Find where the given text appears and provide that cell's center as [x, y] coordinate. 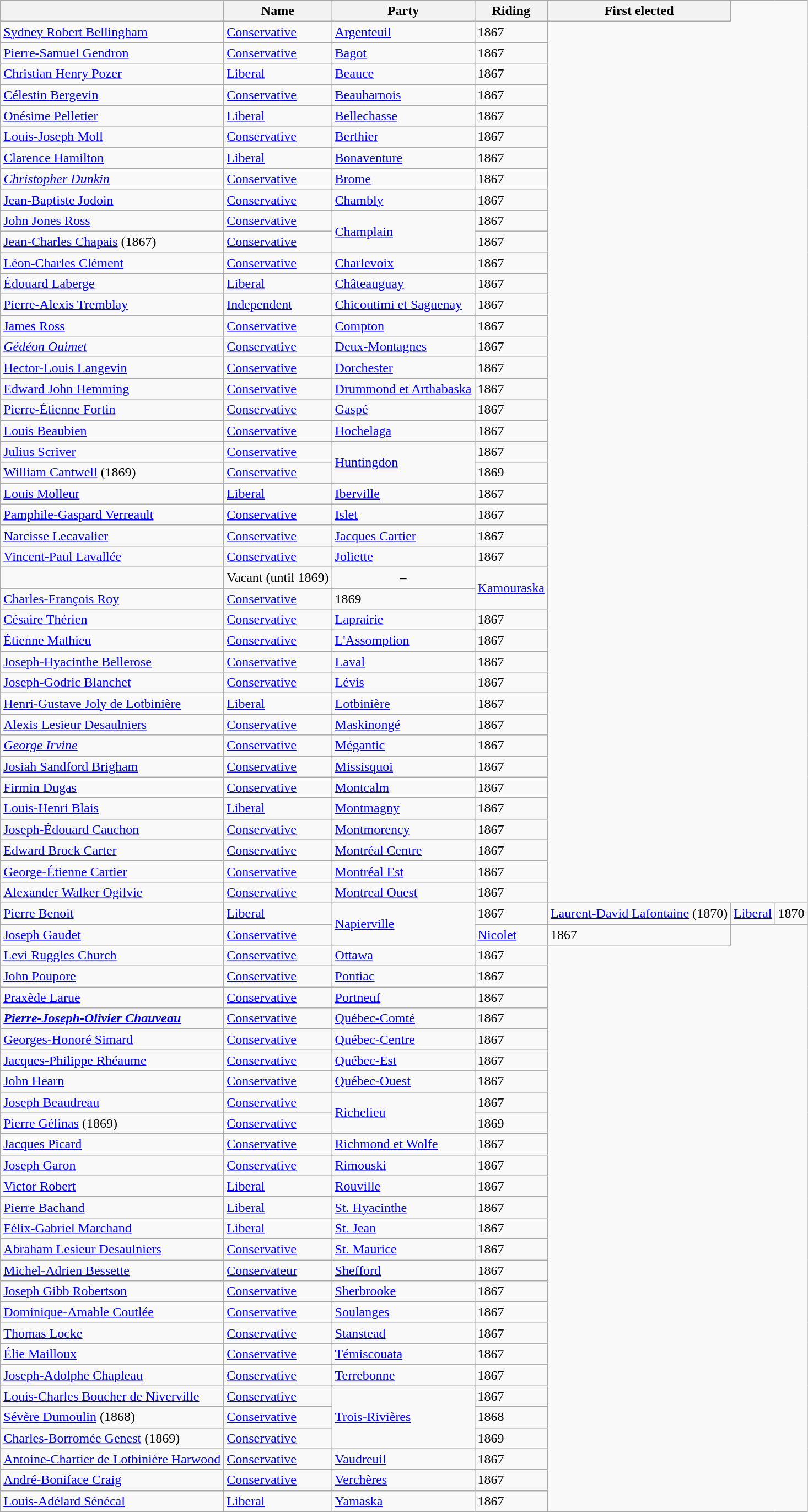
Louis Beaubien [112, 431]
Témiscouata [403, 1354]
Islet [403, 514]
Narcisse Lecavalier [112, 535]
Pierre Benoit [112, 913]
Léon-Charles Clément [112, 263]
Beauharnois [403, 95]
Party [403, 11]
Rouville [403, 1186]
Beauce [403, 74]
Vincent-Paul Lavallée [112, 556]
Missisquoi [403, 766]
Édouard Laberge [112, 284]
Sydney Robert Bellingham [112, 32]
Brome [403, 179]
Independent [278, 305]
Montmagny [403, 808]
Joliette [403, 556]
Joseph-Hyacinthe Bellerose [112, 662]
St. Jean [403, 1228]
Compton [403, 326]
Joseph Gaudet [112, 935]
Montmorency [403, 829]
André-Boniface Craig [112, 1480]
Gaspé [403, 410]
Onésime Pelletier [112, 116]
Charles-François Roy [112, 598]
Charlevoix [403, 263]
Huntingdon [403, 462]
L'Assomption [403, 641]
Yamaska [403, 1501]
Josiah Sandford Brigham [112, 766]
Jacques Cartier [403, 535]
Joseph Beaudreau [112, 1102]
Pierre-Samuel Gendron [112, 53]
Sherbrooke [403, 1291]
St. Maurice [403, 1249]
Edward John Hemming [112, 389]
George Irvine [112, 746]
Vacant (until 1869) [278, 577]
Chicoutimi et Saguenay [403, 305]
Drummond et Arthabaska [403, 389]
First elected [639, 11]
Dorchester [403, 368]
Praxède Larue [112, 998]
Ottawa [403, 956]
Alexis Lesieur Desaulniers [112, 725]
Laval [403, 662]
Vaudreuil [403, 1459]
Jean-Baptiste Jodoin [112, 200]
Gédéon Ouimet [112, 347]
Québec-Ouest [403, 1081]
Pierre-Alexis Tremblay [112, 305]
Henri-Gustave Joly de Lotbinière [112, 704]
James Ross [112, 326]
Soulanges [403, 1312]
George-Étienne Cartier [112, 871]
Abraham Lesieur Desaulniers [112, 1249]
Jacques Picard [112, 1144]
Montreal Ouest [403, 892]
Michel-Adrien Bessette [112, 1270]
Québec-Comté [403, 1018]
Terrebonne [403, 1375]
Chambly [403, 200]
Bagot [403, 53]
Laprairie [403, 620]
Louis-Charles Boucher de Niverville [112, 1396]
Montréal Est [403, 871]
Christian Henry Pozer [112, 74]
Pierre-Étienne Fortin [112, 410]
Alexander Walker Ogilvie [112, 892]
Firmin Dugas [112, 787]
St. Hyacinthe [403, 1207]
Christopher Dunkin [112, 179]
Jean-Charles Chapais (1867) [112, 242]
Argenteuil [403, 32]
Louis-Henri Blais [112, 808]
Berthier [403, 137]
Shefford [403, 1270]
Joseph-Godric Blanchet [112, 683]
Hochelaga [403, 431]
Louis Molleur [112, 494]
Kamouraska [511, 588]
Pontiac [403, 977]
Rimouski [403, 1165]
Thomas Locke [112, 1333]
Lotbinière [403, 704]
Célestin Bergevin [112, 95]
Bellechasse [403, 116]
Mégantic [403, 746]
Portneuf [403, 998]
1868 [511, 1417]
Montréal Centre [403, 850]
Québec-Centre [403, 1039]
Dominique-Amable Coutlée [112, 1312]
Joseph Gibb Robertson [112, 1291]
Napierville [403, 924]
Champlain [403, 231]
Pierre-Joseph-Olivier Chauveau [112, 1018]
Césaire Thérien [112, 620]
Maskinongé [403, 725]
John Jones Ross [112, 221]
Pierre Gélinas (1869) [112, 1123]
Châteauguay [403, 284]
Georges-Honoré Simard [112, 1039]
Levi Ruggles Church [112, 956]
Stanstead [403, 1333]
Pierre Bachand [112, 1207]
Richelieu [403, 1113]
Nicolet [511, 935]
Étienne Mathieu [112, 641]
Iberville [403, 494]
Joseph-Édouard Cauchon [112, 829]
Sévère Dumoulin (1868) [112, 1417]
Laurent-David Lafontaine (1870) [639, 913]
Joseph-Adolphe Chapleau [112, 1375]
John Poupore [112, 977]
William Cantwell (1869) [112, 473]
Pamphile-Gaspard Verreault [112, 514]
Québec-Est [403, 1060]
Edward Brock Carter [112, 850]
John Hearn [112, 1081]
Félix-Gabriel Marchand [112, 1228]
Name [278, 11]
Charles-Borromée Genest (1869) [112, 1438]
Montcalm [403, 787]
Verchères [403, 1480]
– [403, 577]
Trois-Rivières [403, 1417]
1870 [791, 913]
Bonaventure [403, 158]
Richmond et Wolfe [403, 1144]
Élie Mailloux [112, 1354]
Victor Robert [112, 1186]
Deux-Montagnes [403, 347]
Clarence Hamilton [112, 158]
Joseph Garon [112, 1165]
Hector-Louis Langevin [112, 368]
Julius Scriver [112, 452]
Lévis [403, 683]
Louis-Adélard Sénécal [112, 1501]
Louis-Joseph Moll [112, 137]
Jacques-Philippe Rhéaume [112, 1060]
Conservateur [278, 1270]
Antoine-Chartier de Lotbinière Harwood [112, 1459]
Riding [511, 11]
